Scan for the cell matching the given text and deliver its (x, y) coordinate at center. 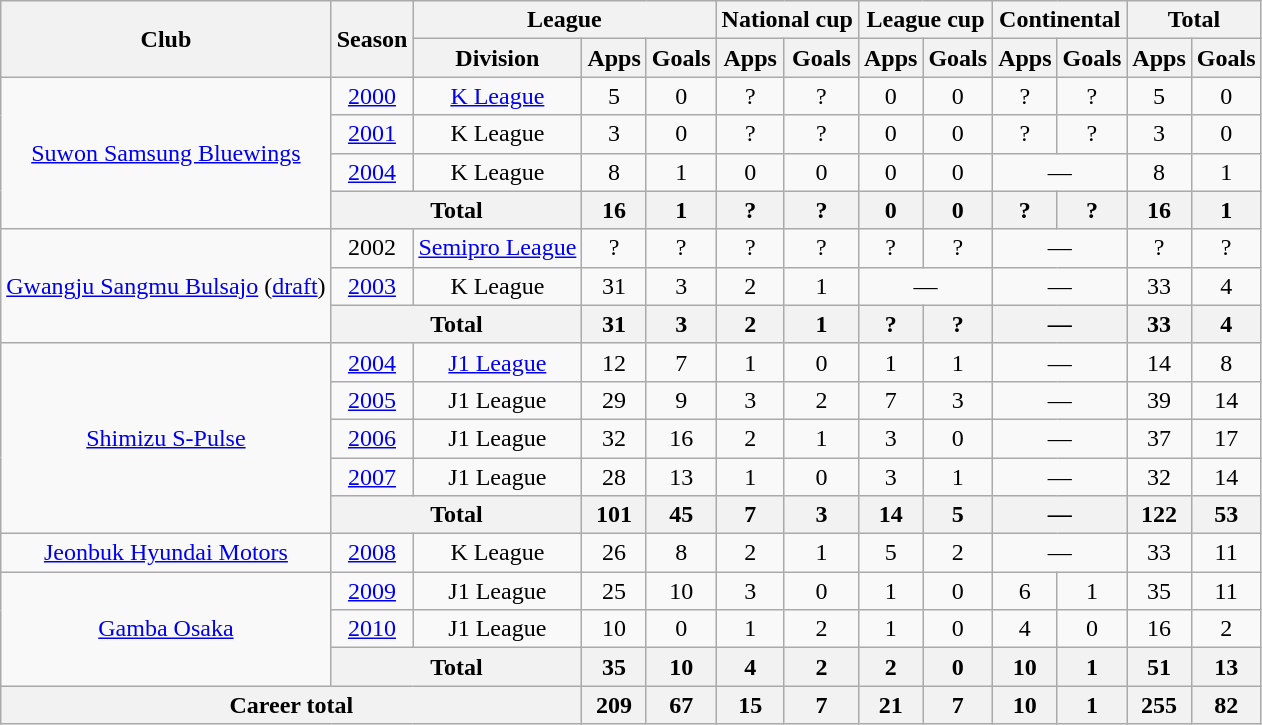
2003 (372, 286)
45 (681, 515)
53 (1226, 515)
51 (1159, 667)
Continental (1060, 20)
255 (1159, 705)
2008 (372, 553)
2010 (372, 629)
9 (681, 400)
League (564, 20)
25 (614, 591)
Season (372, 39)
28 (614, 477)
26 (614, 553)
2006 (372, 438)
Suwon Samsung Bluewings (166, 153)
2001 (372, 134)
82 (1226, 705)
2005 (372, 400)
National cup (787, 20)
Jeonbuk Hyundai Motors (166, 553)
Gwangju Sangmu Bulsajo (draft) (166, 286)
209 (614, 705)
12 (614, 362)
37 (1159, 438)
67 (681, 705)
Gamba Osaka (166, 629)
101 (614, 515)
17 (1226, 438)
39 (1159, 400)
Club (166, 39)
21 (890, 705)
2007 (372, 477)
29 (614, 400)
2009 (372, 591)
2000 (372, 96)
15 (750, 705)
6 (1025, 591)
Division (498, 58)
122 (1159, 515)
Career total (292, 705)
Semipro League (498, 248)
League cup (925, 20)
Shimizu S-Pulse (166, 438)
2002 (372, 248)
